Provide the (x, y) coordinate of the cell's center where the given text is located.  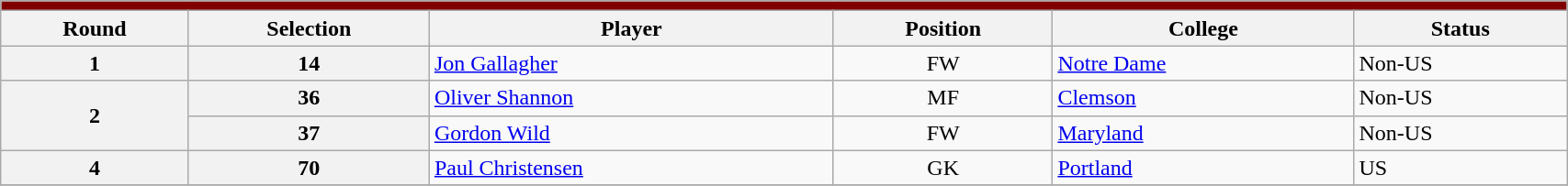
Gordon Wild (631, 133)
1 (96, 63)
College (1203, 28)
Maryland (1203, 133)
Position (942, 28)
Portland (1203, 168)
Selection (309, 28)
Notre Dame (1203, 63)
Clemson (1203, 98)
37 (309, 133)
Paul Christensen (631, 168)
Status (1461, 28)
Jon Gallagher (631, 63)
36 (309, 98)
GK (942, 168)
Player (631, 28)
70 (309, 168)
US (1461, 168)
4 (96, 168)
Oliver Shannon (631, 98)
14 (309, 63)
2 (96, 115)
MF (942, 98)
Round (96, 28)
